Scan for the cell matching the given text and deliver its [X, Y] coordinate at center. 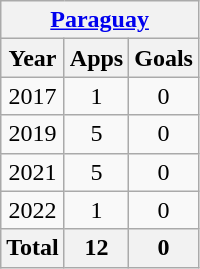
12 [96, 248]
Year [33, 58]
2022 [33, 210]
Paraguay [100, 20]
Goals [164, 58]
Total [33, 248]
2019 [33, 134]
2021 [33, 172]
Apps [96, 58]
2017 [33, 96]
